Output the (X, Y) coordinate of the center of the cell containing the given text.  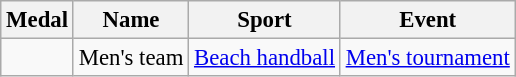
Sport (265, 20)
Beach handball (265, 58)
Men's tournament (428, 58)
Medal (38, 20)
Event (428, 20)
Men's team (130, 58)
Name (130, 20)
